Find where the given text appears and provide that cell's center as [x, y] coordinate. 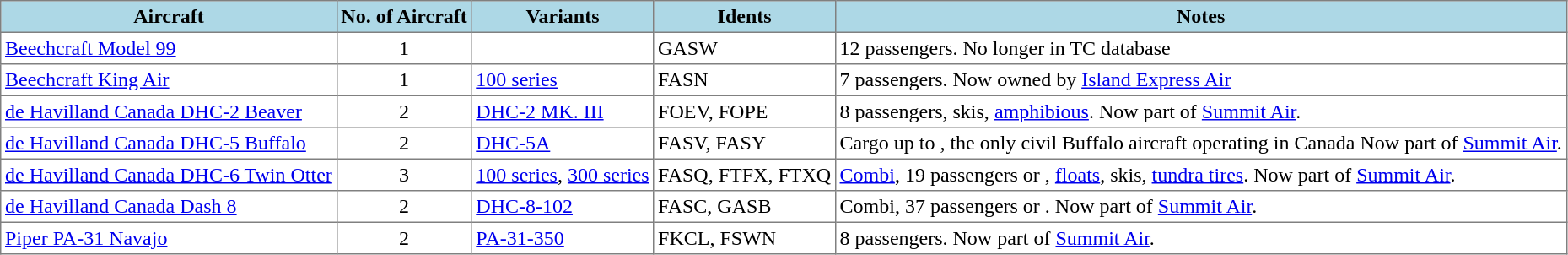
DHC-2 MK. III [563, 111]
de Havilland Canada DHC-2 Beaver [169, 111]
100 series, 300 series [563, 175]
FKCL, FSWN [744, 238]
de Havilland Canada DHC-5 Buffalo [169, 144]
FASV, FASY [744, 144]
DHC-8-102 [563, 207]
Beechcraft King Air [169, 80]
GASW [744, 48]
Idents [744, 17]
FASC, GASB [744, 207]
Cargo up to , the only civil Buffalo aircraft operating in Canada Now part of Summit Air. [1201, 144]
Variants [563, 17]
Combi, 37 passengers or . Now part of Summit Air. [1201, 207]
PA-31-350 [563, 238]
FASQ, FTFX, FTXQ [744, 175]
8 passengers. Now part of Summit Air. [1201, 238]
8 passengers, skis, amphibious. Now part of Summit Air. [1201, 111]
Combi, 19 passengers or , floats, skis, tundra tires. Now part of Summit Air. [1201, 175]
3 [404, 175]
7 passengers. Now owned by Island Express Air [1201, 80]
Beechcraft Model 99 [169, 48]
Piper PA-31 Navajo [169, 238]
DHC-5A [563, 144]
Aircraft [169, 17]
FOEV, FOPE [744, 111]
de Havilland Canada DHC-6 Twin Otter [169, 175]
100 series [563, 80]
de Havilland Canada Dash 8 [169, 207]
Notes [1201, 17]
No. of Aircraft [404, 17]
FASN [744, 80]
12 passengers. No longer in TC database [1201, 48]
